Return [x, y] of the center of cell containing provided text 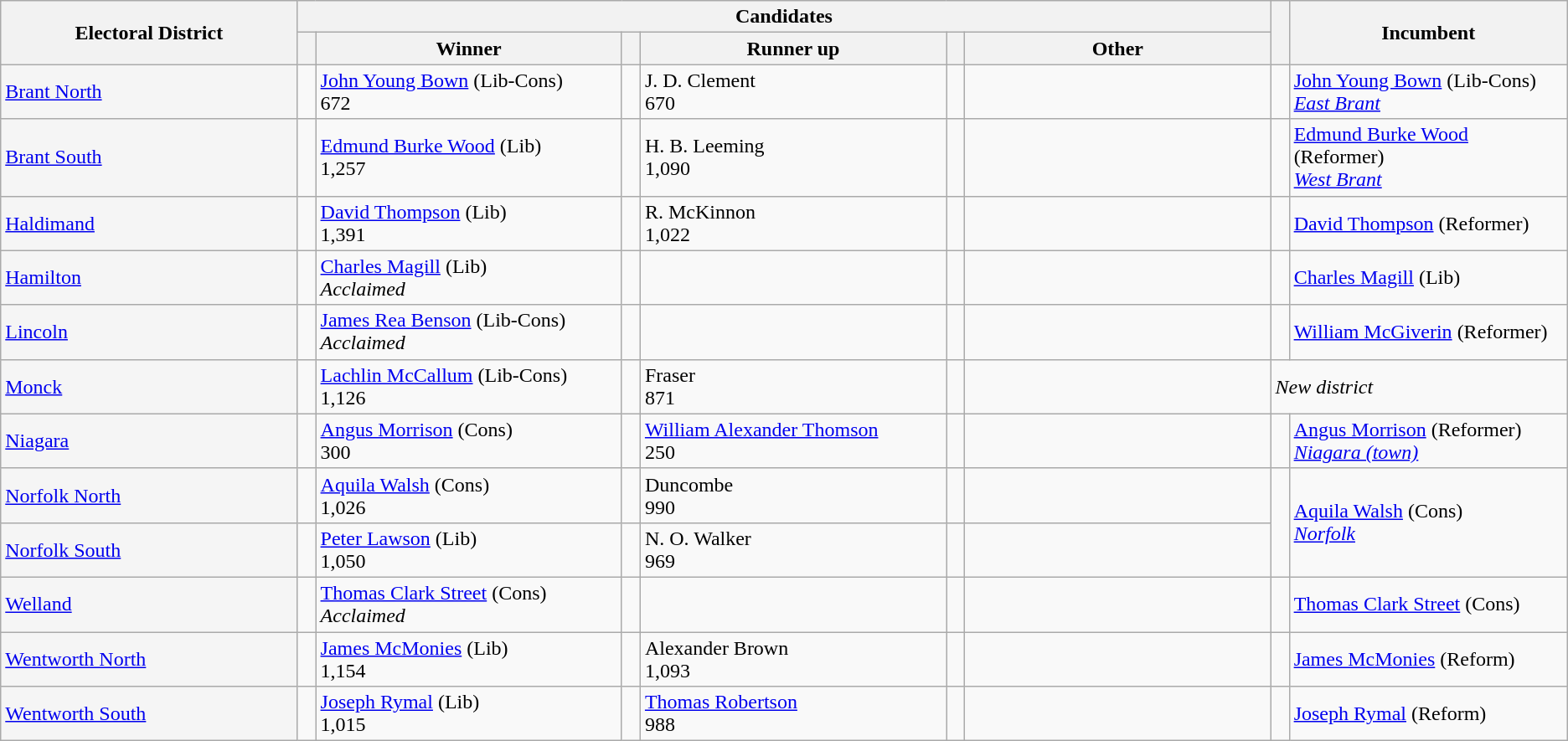
Peter Lawson (Lib) 1,050 [469, 549]
Alexander Brown 1,093 [792, 658]
James McMonies (Lib) 1,154 [469, 658]
Brant North [149, 92]
Edmund Burke Wood (Reformer) West Brant [1428, 157]
William Alexander Thomson 250 [792, 440]
Thomas Robertson 988 [792, 713]
Winner [469, 49]
Charles Magill (Lib) [1428, 278]
J. D. Clement 670 [792, 92]
Other [1117, 49]
David Thompson (Reformer) [1428, 223]
Aquila Walsh (Cons) 1,026 [469, 496]
Edmund Burke Wood (Lib) 1,257 [469, 157]
Joseph Rymal (Reform) [1428, 713]
H. B. Leeming 1,090 [792, 157]
Wentworth South [149, 713]
Runner up [792, 49]
James McMonies (Reform) [1428, 658]
Candidates [784, 17]
James Rea Benson (Lib-Cons) Acclaimed [469, 332]
Brant South [149, 157]
Hamilton [149, 278]
Fraser 871 [792, 387]
Niagara [149, 440]
Haldimand [149, 223]
Joseph Rymal (Lib) 1,015 [469, 713]
John Young Bown (Lib-Cons) 672 [469, 92]
Electoral District [149, 33]
R. McKinnon 1,022 [792, 223]
David Thompson (Lib) 1,391 [469, 223]
New district [1419, 387]
Thomas Clark Street (Cons) Acclaimed [469, 605]
Lachlin McCallum (Lib-Cons) 1,126 [469, 387]
Norfolk South [149, 549]
Aquila Walsh (Cons)Norfolk [1428, 522]
John Young Bown (Lib-Cons) East Brant [1428, 92]
Monck [149, 387]
Lincoln [149, 332]
N. O. Walker 969 [792, 549]
Duncombe 990 [792, 496]
Angus Morrison (Cons) 300 [469, 440]
Norfolk North [149, 496]
Angus Morrison (Reformer) Niagara (town) [1428, 440]
Incumbent [1428, 33]
Thomas Clark Street (Cons) [1428, 605]
Charles Magill (Lib) Acclaimed [469, 278]
Welland [149, 605]
William McGiverin (Reformer) [1428, 332]
Wentworth North [149, 658]
